Identify which cell holds the provided text, then report its (x, y) central coordinate. 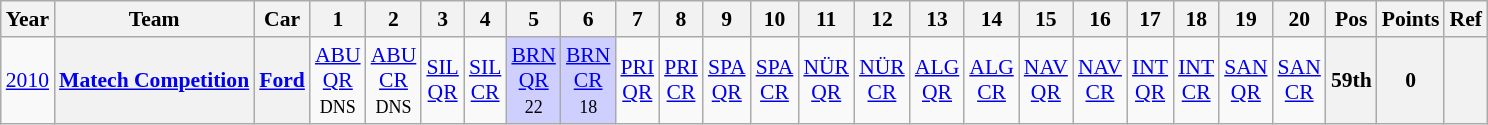
INTQR (1150, 80)
18 (1196, 19)
NAVQR (1046, 80)
8 (681, 19)
NÜRCR (882, 80)
6 (588, 19)
10 (775, 19)
SILCR (486, 80)
NÜRQR (826, 80)
SPACR (775, 80)
Pos (1352, 19)
12 (882, 19)
Ref (1465, 19)
Matech Competition (154, 80)
SANQR (1246, 80)
ALGCR (991, 80)
ABUQRDNS (338, 80)
ABUCRDNS (394, 80)
Year (28, 19)
SANCR (1300, 80)
2010 (28, 80)
4 (486, 19)
16 (1100, 19)
7 (637, 19)
13 (937, 19)
NAVCR (1100, 80)
59th (1352, 80)
9 (727, 19)
BRNCR18 (588, 80)
Points (1411, 19)
20 (1300, 19)
BRNQR22 (534, 80)
ALGQR (937, 80)
PRICR (681, 80)
17 (1150, 19)
2 (394, 19)
0 (1411, 80)
1 (338, 19)
Team (154, 19)
19 (1246, 19)
11 (826, 19)
SPAQR (727, 80)
INTCR (1196, 80)
15 (1046, 19)
14 (991, 19)
3 (442, 19)
PRIQR (637, 80)
5 (534, 19)
SILQR (442, 80)
Ford (282, 80)
Car (282, 19)
